Identify which cell holds the provided text, then report its [x, y] central coordinate. 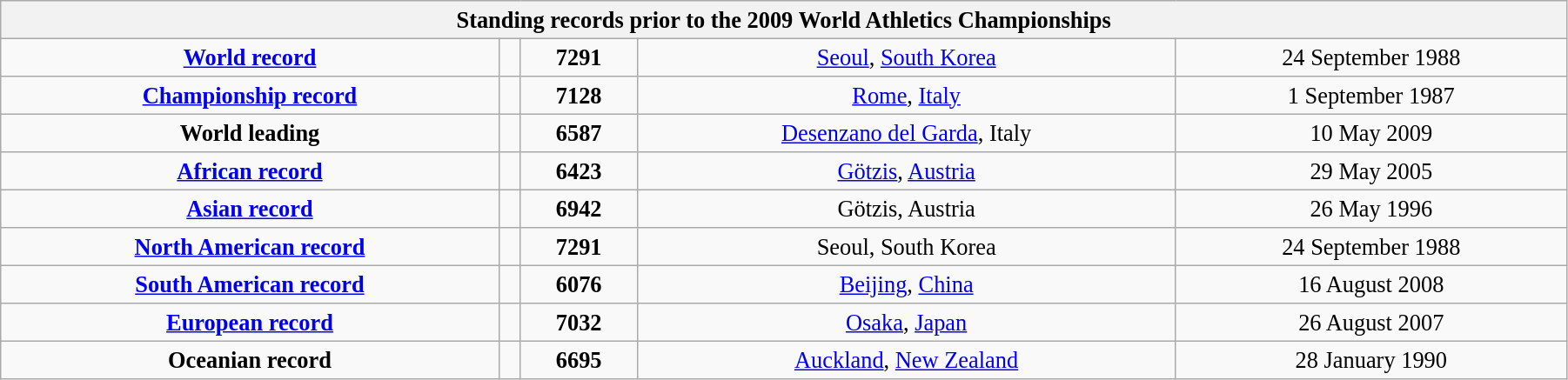
European record [251, 323]
29 May 2005 [1371, 171]
Desenzano del Garda, Italy [907, 133]
7128 [579, 95]
7032 [579, 323]
South American record [251, 284]
Asian record [251, 209]
Auckland, New Zealand [907, 360]
6076 [579, 284]
6695 [579, 360]
6423 [579, 171]
World record [251, 57]
6587 [579, 133]
Championship record [251, 95]
6942 [579, 209]
Oceanian record [251, 360]
Standing records prior to the 2009 World Athletics Championships [784, 19]
26 May 1996 [1371, 209]
28 January 1990 [1371, 360]
1 September 1987 [1371, 95]
World leading [251, 133]
10 May 2009 [1371, 133]
16 August 2008 [1371, 284]
North American record [251, 247]
26 August 2007 [1371, 323]
Beijing, China [907, 284]
African record [251, 171]
Osaka, Japan [907, 323]
Rome, Italy [907, 95]
